Return (X, Y) of the center of cell containing provided text 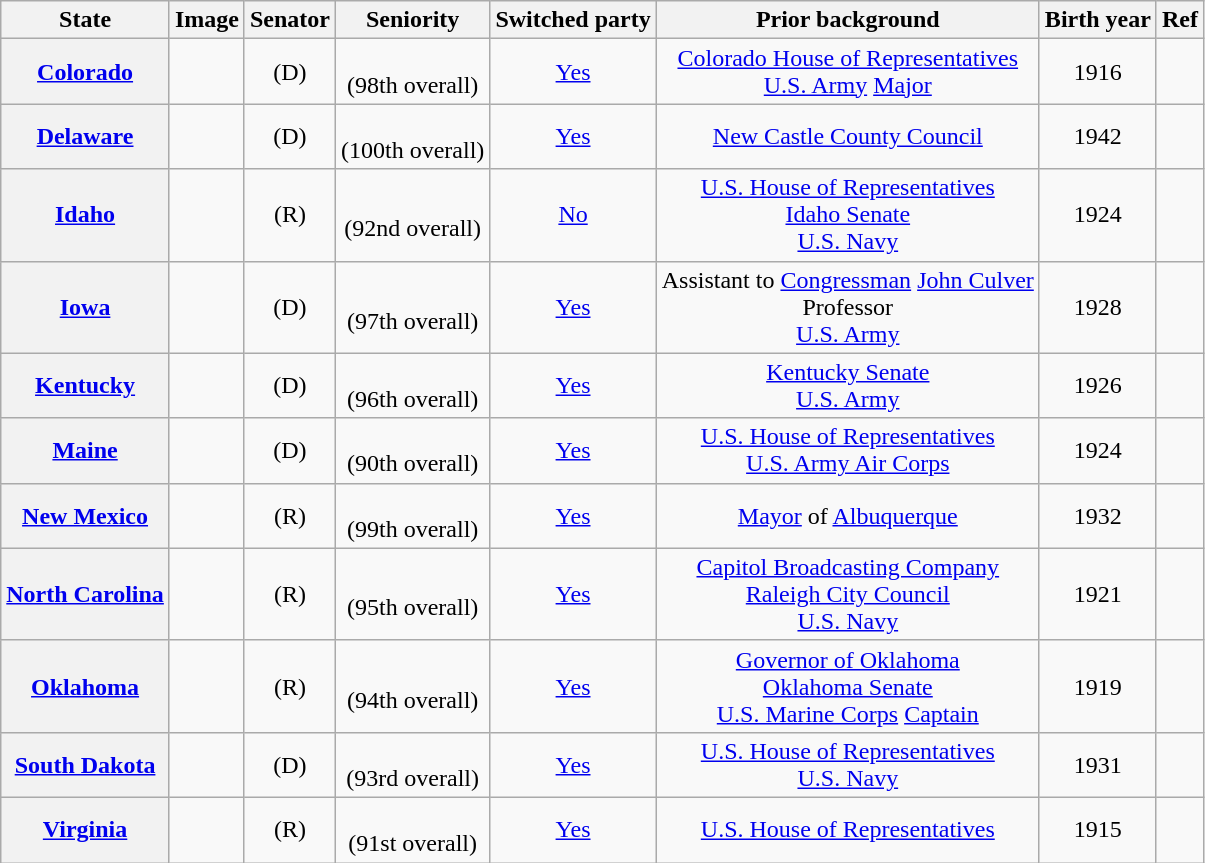
1928 (1098, 307)
(92nd overall) (412, 215)
(91st overall) (412, 830)
U.S. House of RepresentativesU.S. Army Air Corps (848, 450)
Iowa (86, 307)
(90th overall) (412, 450)
Switched party (573, 20)
(93rd overall) (412, 764)
(99th overall) (412, 516)
U.S. House of Representatives (848, 830)
Assistant to Congressman John CulverProfessorU.S. Army (848, 307)
1921 (1098, 594)
1932 (1098, 516)
U.S. House of RepresentativesIdaho SenateU.S. Navy (848, 215)
Prior background (848, 20)
New Castle County Council (848, 136)
1942 (1098, 136)
1915 (1098, 830)
Kentucky SenateU.S. Army (848, 386)
(96th overall) (412, 386)
Ref (1180, 20)
(98th overall) (412, 72)
Image (206, 20)
Governor of OklahomaOklahoma SenateU.S. Marine Corps Captain (848, 686)
No (573, 215)
Virginia (86, 830)
Idaho (86, 215)
(97th overall) (412, 307)
Oklahoma (86, 686)
Seniority (412, 20)
North Carolina (86, 594)
Birth year (1098, 20)
Senator (290, 20)
Colorado (86, 72)
U.S. House of RepresentativesU.S. Navy (848, 764)
Colorado House of RepresentativesU.S. Army Major (848, 72)
(94th overall) (412, 686)
Mayor of Albuquerque (848, 516)
Kentucky (86, 386)
1916 (1098, 72)
1919 (1098, 686)
(95th overall) (412, 594)
1931 (1098, 764)
(100th overall) (412, 136)
Delaware (86, 136)
Capitol Broadcasting CompanyRaleigh City CouncilU.S. Navy (848, 594)
1926 (1098, 386)
Maine (86, 450)
State (86, 20)
South Dakota (86, 764)
New Mexico (86, 516)
